Output the (x, y) coordinate of the center of the cell containing the given text.  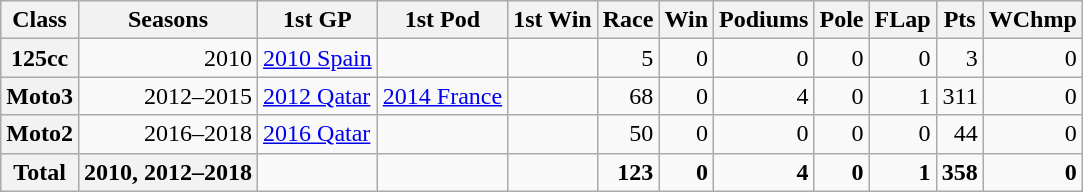
Class (40, 20)
Pts (960, 20)
50 (628, 134)
2012 Qatar (318, 96)
2016–2018 (168, 134)
44 (960, 134)
Race (628, 20)
1st GP (318, 20)
1st Win (553, 20)
Moto3 (40, 96)
2012–2015 (168, 96)
123 (628, 172)
2014 France (442, 96)
Seasons (168, 20)
2010 Spain (318, 58)
1st Pod (442, 20)
358 (960, 172)
125cc (40, 58)
Win (686, 20)
2010 (168, 58)
2016 Qatar (318, 134)
FLap (902, 20)
Pole (842, 20)
68 (628, 96)
311 (960, 96)
WChmp (1032, 20)
Moto2 (40, 134)
Total (40, 172)
2010, 2012–2018 (168, 172)
3 (960, 58)
Podiums (764, 20)
5 (628, 58)
